Determine the [X, Y] coordinate at the center of the cell enclosing the given text.  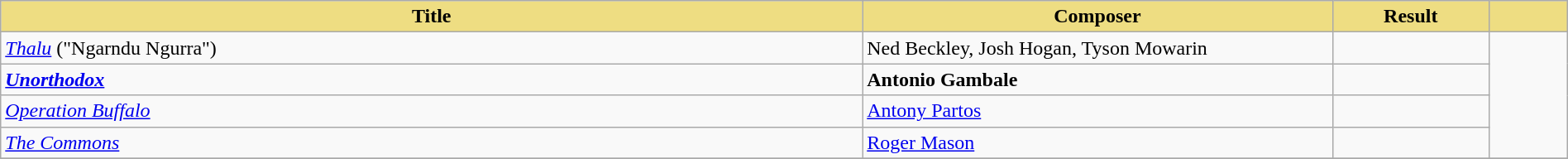
The Commons [432, 142]
Composer [1097, 17]
Antony Partos [1097, 111]
Antonio Gambale [1097, 79]
Operation Buffalo [432, 111]
Thalu ("Ngarndu Ngurra") [432, 48]
Result [1411, 17]
Title [432, 17]
Roger Mason [1097, 142]
Ned Beckley, Josh Hogan, Tyson Mowarin [1097, 48]
Unorthodox [432, 79]
